Pinpoint the cell where the given text exists, returning its [X, Y] midpoint coordinate. 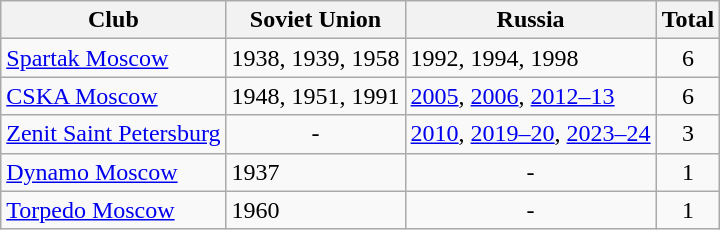
Spartak Moscow [114, 58]
Zenit Saint Petersburg [114, 134]
Soviet Union [316, 20]
Total [688, 20]
Dynamo Moscow [114, 172]
3 [688, 134]
Torpedo Moscow [114, 210]
1960 [316, 210]
CSKA Moscow [114, 96]
Club [114, 20]
1992, 1994, 1998 [530, 58]
2005, 2006, 2012–13 [530, 96]
1938, 1939, 1958 [316, 58]
1937 [316, 172]
Russia [530, 20]
1948, 1951, 1991 [316, 96]
2010, 2019–20, 2023–24 [530, 134]
